Provide the (x, y) coordinate of the cell's center where the given text is located.  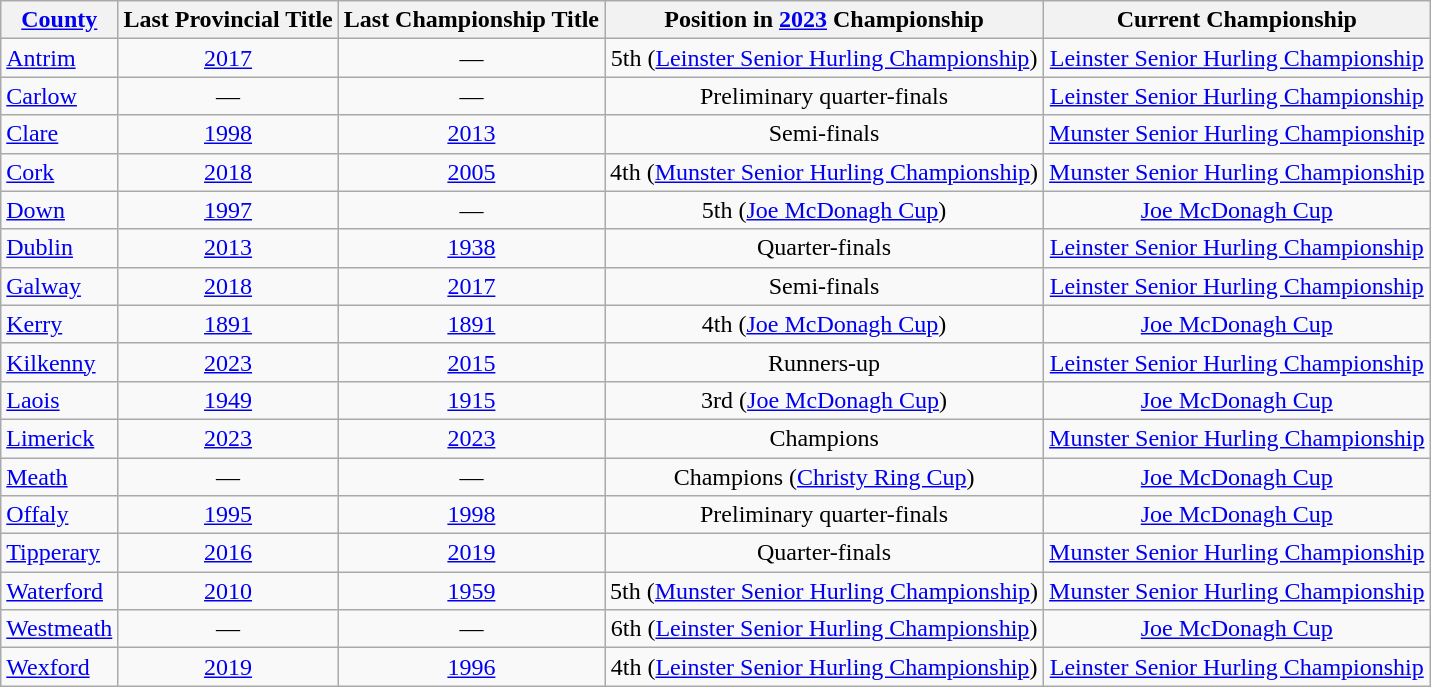
Waterford (60, 591)
Meath (60, 477)
Tipperary (60, 553)
1949 (228, 400)
5th (Leinster Senior Hurling Championship) (824, 58)
Clare (60, 134)
Last Provincial Title (228, 20)
5th (Joe McDonagh Cup) (824, 210)
Limerick (60, 438)
1915 (471, 400)
6th (Leinster Senior Hurling Championship) (824, 629)
1997 (228, 210)
Antrim (60, 58)
Laois (60, 400)
1959 (471, 591)
Down (60, 210)
Kerry (60, 324)
2010 (228, 591)
Wexford (60, 667)
2015 (471, 362)
Runners-up (824, 362)
2005 (471, 172)
1938 (471, 248)
Current Championship (1237, 20)
4th (Leinster Senior Hurling Championship) (824, 667)
1996 (471, 667)
3rd (Joe McDonagh Cup) (824, 400)
Champions (Christy Ring Cup) (824, 477)
4th (Joe McDonagh Cup) (824, 324)
Offaly (60, 515)
Dublin (60, 248)
Westmeath (60, 629)
2016 (228, 553)
Position in 2023 Championship (824, 20)
4th (Munster Senior Hurling Championship) (824, 172)
Carlow (60, 96)
1995 (228, 515)
Champions (824, 438)
5th (Munster Senior Hurling Championship) (824, 591)
Galway (60, 286)
Kilkenny (60, 362)
Cork (60, 172)
County (60, 20)
Last Championship Title (471, 20)
